Return [X, Y] of the center of cell containing provided text 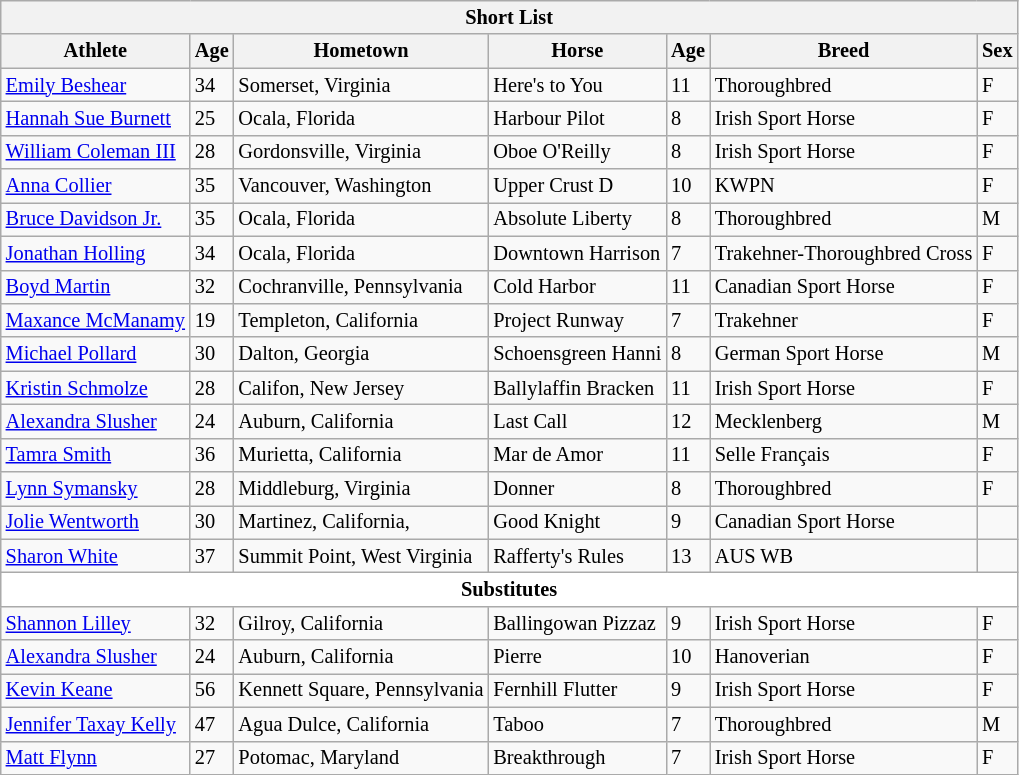
Athlete [96, 51]
Rafferty's Rules [577, 556]
Hannah Sue Burnett [96, 118]
Oboe O'Reilly [577, 152]
Mar de Amor [577, 455]
Pierre [577, 657]
Mecklenberg [844, 421]
Matt Flynn [96, 758]
KWPN [844, 186]
37 [212, 556]
Jolie Wentworth [96, 522]
Anna Collier [96, 186]
Sex [997, 51]
12 [688, 421]
19 [212, 320]
Shannon Lilley [96, 623]
Kennett Square, Pennsylvania [362, 690]
Potomac, Maryland [362, 758]
47 [212, 724]
Kristin Schmolze [96, 388]
Jennifer Taxay Kelly [96, 724]
Donner [577, 489]
Taboo [577, 724]
Middleburg, Virginia [362, 489]
Dalton, Georgia [362, 354]
Hanoverian [844, 657]
Breed [844, 51]
Here's to You [577, 85]
Murietta, California [362, 455]
Trakehner [844, 320]
Gilroy, California [362, 623]
Harbour Pilot [577, 118]
Maxance McManamy [96, 320]
German Sport Horse [844, 354]
Michael Pollard [96, 354]
Absolute Liberty [577, 219]
Cold Harbor [577, 287]
Summit Point, West Virginia [362, 556]
Somerset, Virginia [362, 85]
Vancouver, Washington [362, 186]
56 [212, 690]
Hometown [362, 51]
Upper Crust D [577, 186]
Martinez, California, [362, 522]
Templeton, California [362, 320]
Lynn Symansky [96, 489]
25 [212, 118]
Sharon White [96, 556]
Substitutes [510, 589]
Last Call [577, 421]
Califon, New Jersey [362, 388]
Emily Beshear [96, 85]
Fernhill Flutter [577, 690]
Kevin Keane [96, 690]
Schoensgreen Hanni [577, 354]
27 [212, 758]
Cochranville, Pennsylvania [362, 287]
Bruce Davidson Jr. [96, 219]
Horse [577, 51]
Gordonsville, Virginia [362, 152]
Jonathan Holling [96, 253]
Short List [510, 17]
Trakehner-Thoroughbred Cross [844, 253]
Breakthrough [577, 758]
Ballylaffin Bracken [577, 388]
13 [688, 556]
Agua Dulce, California [362, 724]
Boyd Martin [96, 287]
Good Knight [577, 522]
William Coleman III [96, 152]
Selle Français [844, 455]
AUS WB [844, 556]
36 [212, 455]
Tamra Smith [96, 455]
Project Runway [577, 320]
Ballingowan Pizzaz [577, 623]
Downtown Harrison [577, 253]
